Pinpoint the cell where the given text exists, returning its [X, Y] midpoint coordinate. 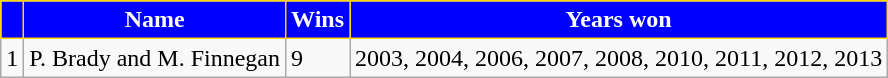
2003, 2004, 2006, 2007, 2008, 2010, 2011, 2012, 2013 [619, 58]
1 [12, 58]
Years won [619, 20]
P. Brady and M. Finnegan [155, 58]
Name [155, 20]
Wins [318, 20]
9 [318, 58]
